Identify which cell holds the provided text, then report its [X, Y] central coordinate. 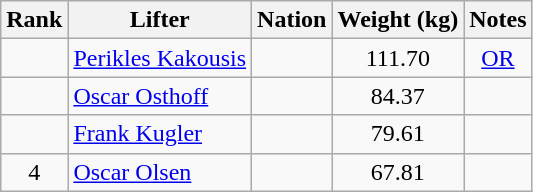
Perikles Kakousis [160, 58]
84.37 [398, 96]
67.81 [398, 172]
4 [34, 172]
Oscar Olsen [160, 172]
OR [498, 58]
Oscar Osthoff [160, 96]
Weight (kg) [398, 20]
111.70 [398, 58]
79.61 [398, 134]
Rank [34, 20]
Lifter [160, 20]
Frank Kugler [160, 134]
Notes [498, 20]
Nation [292, 20]
